For the text-containing cell, return its midpoint in [x, y] coordinate format. 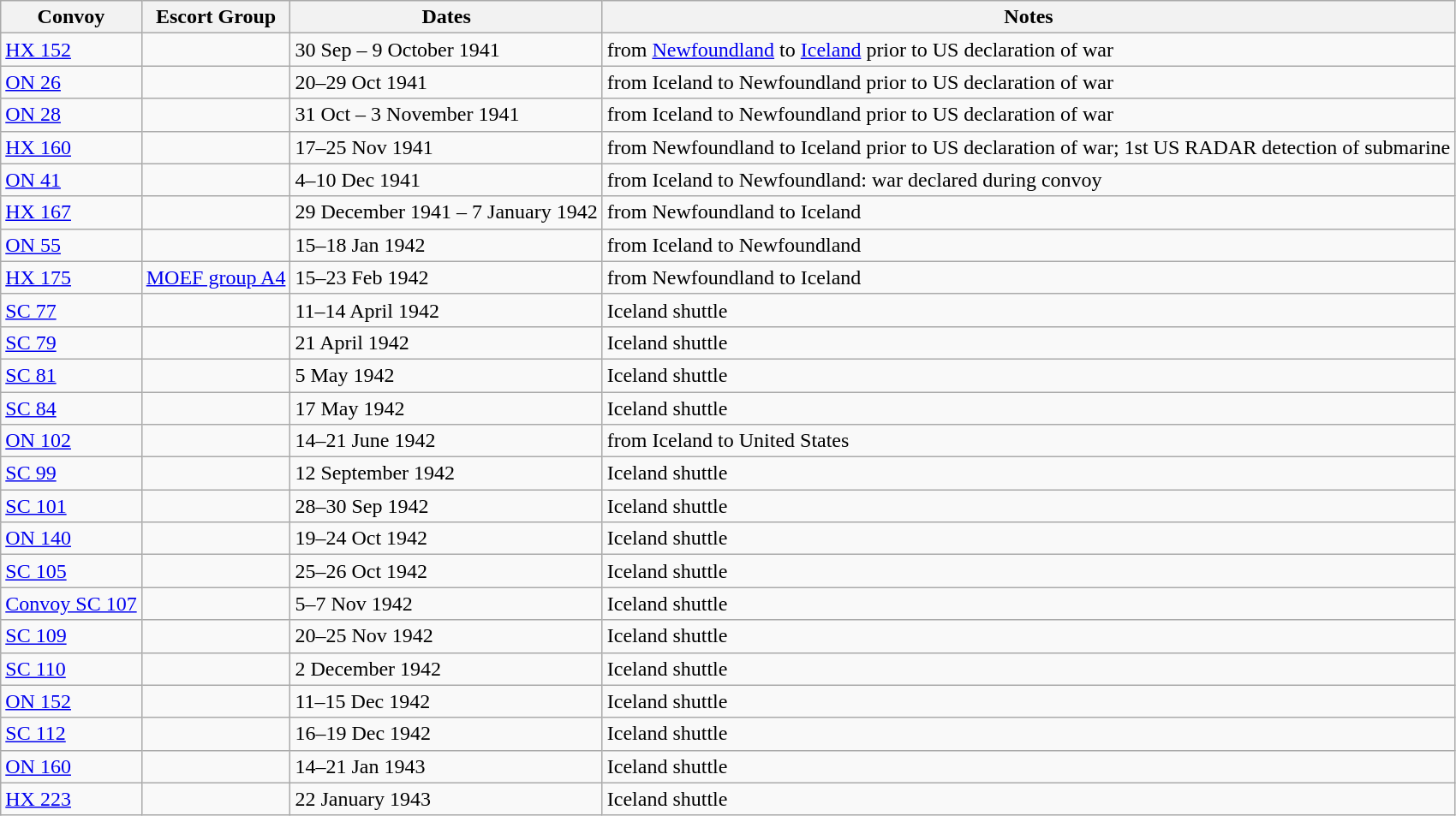
SC 110 [71, 669]
17–25 Nov 1941 [446, 147]
ON 152 [71, 701]
5–7 Nov 1942 [446, 604]
22 January 1943 [446, 799]
from Newfoundland to Iceland prior to US declaration of war; 1st US RADAR detection of submarine [1029, 147]
15–23 Feb 1942 [446, 277]
HX 223 [71, 799]
Convoy [71, 17]
11–14 April 1942 [446, 310]
16–19 Dec 1942 [446, 734]
ON 102 [71, 441]
Escort Group [216, 17]
SC 112 [71, 734]
SC 79 [71, 342]
HX 175 [71, 277]
HX 160 [71, 147]
from Iceland to Newfoundland [1029, 245]
MOEF group A4 [216, 277]
20–25 Nov 1942 [446, 636]
4–10 Dec 1941 [446, 180]
29 December 1941 – 7 January 1942 [446, 212]
25–26 Oct 1942 [446, 571]
SC 105 [71, 571]
SC 84 [71, 408]
17 May 1942 [446, 408]
31 Oct – 3 November 1941 [446, 115]
from Iceland to Newfoundland: war declared during convoy [1029, 180]
HX 152 [71, 50]
SC 77 [71, 310]
ON 140 [71, 539]
21 April 1942 [446, 342]
Convoy SC 107 [71, 604]
HX 167 [71, 212]
14–21 June 1942 [446, 441]
from Newfoundland to Iceland prior to US declaration of war [1029, 50]
ON 28 [71, 115]
30 Sep – 9 October 1941 [446, 50]
SC 99 [71, 474]
28–30 Sep 1942 [446, 506]
15–18 Jan 1942 [446, 245]
5 May 1942 [446, 375]
ON 41 [71, 180]
Notes [1029, 17]
11–15 Dec 1942 [446, 701]
12 September 1942 [446, 474]
2 December 1942 [446, 669]
ON 26 [71, 82]
SC 81 [71, 375]
20–29 Oct 1941 [446, 82]
19–24 Oct 1942 [446, 539]
ON 160 [71, 766]
SC 101 [71, 506]
SC 109 [71, 636]
Dates [446, 17]
from Iceland to United States [1029, 441]
14–21 Jan 1943 [446, 766]
ON 55 [71, 245]
